Capture the cell that displays the provided text and extract its (X, Y) central coordinate. 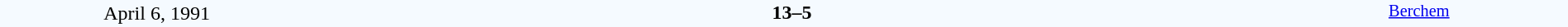
April 6, 1991 (157, 13)
13–5 (791, 12)
Berchem (1419, 13)
